Return (x, y) of the center of cell containing provided text 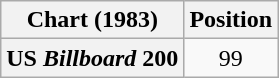
Chart (1983) (92, 20)
99 (231, 58)
US Billboard 200 (92, 58)
Position (231, 20)
